Scan for the cell matching the given text and deliver its (X, Y) coordinate at center. 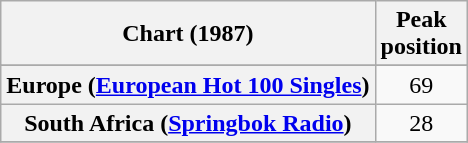
Europe (European Hot 100 Singles) (188, 85)
Chart (1987) (188, 34)
South Africa (Springbok Radio) (188, 123)
28 (421, 123)
69 (421, 85)
Peakposition (421, 34)
